Return the [X, Y] coordinate for the center point of the cell that contains the specified text.  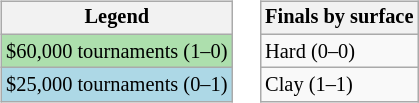
Finals by surface [339, 18]
Legend [116, 18]
Hard (0–0) [339, 51]
Clay (1–1) [339, 85]
$60,000 tournaments (1–0) [116, 51]
$25,000 tournaments (0–1) [116, 85]
